Output the [X, Y] coordinate of the center of the cell containing the given text.  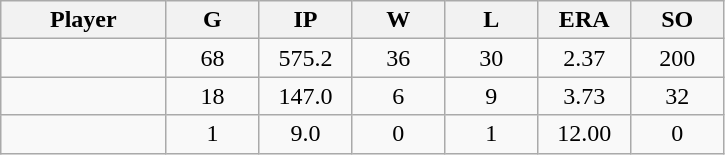
36 [398, 58]
9 [492, 96]
32 [678, 96]
9.0 [306, 134]
W [398, 20]
ERA [584, 20]
68 [212, 58]
30 [492, 58]
12.00 [584, 134]
3.73 [584, 96]
2.37 [584, 58]
SO [678, 20]
147.0 [306, 96]
6 [398, 96]
IP [306, 20]
Player [84, 20]
G [212, 20]
575.2 [306, 58]
L [492, 20]
18 [212, 96]
200 [678, 58]
